Identify which cell holds the provided text, then report its [X, Y] central coordinate. 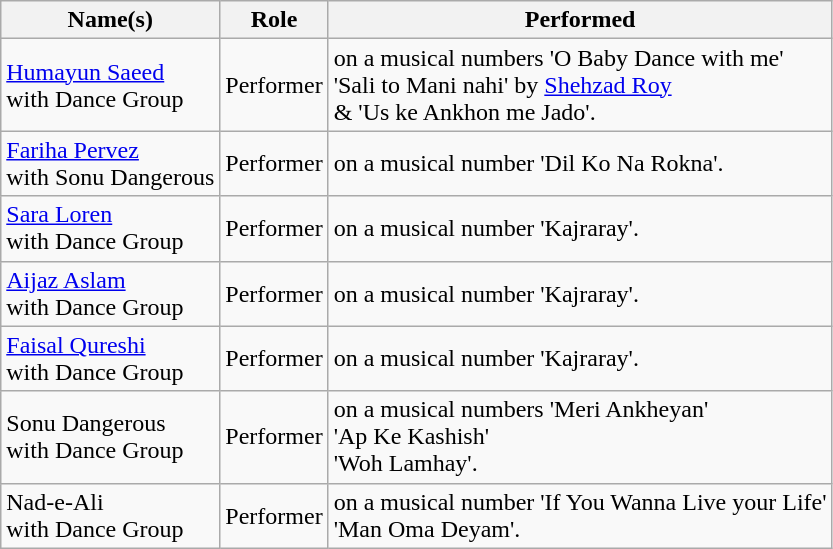
Performed [580, 20]
on a musical number 'Dil Ko Na Rokna'. [580, 164]
Sara Loren with Dance Group [110, 228]
Name(s) [110, 20]
Fariha Pervezwith Sonu Dangerous [110, 164]
Aijaz Aslam with Dance Group [110, 294]
Sonu Dangerous with Dance Group [110, 437]
on a musical number 'If You Wanna Live your Life''Man Oma Deyam'. [580, 516]
on a musical numbers 'Meri Ankheyan' 'Ap Ke Kashish''Woh Lamhay'. [580, 437]
Faisal Qureshi with Dance Group [110, 358]
Nad-e-Ali with Dance Group [110, 516]
on a musical numbers 'O Baby Dance with me''Sali to Mani nahi' by Shehzad Roy & 'Us ke Ankhon me Jado'. [580, 85]
Humayun Saeedwith Dance Group [110, 85]
Role [274, 20]
